Scan for the cell matching the given text and deliver its (x, y) coordinate at center. 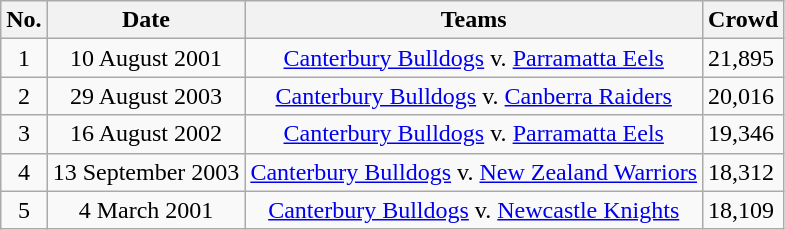
No. (24, 20)
1 (24, 58)
21,895 (744, 58)
Crowd (744, 20)
Teams (474, 20)
20,016 (744, 96)
13 September 2003 (146, 172)
19,346 (744, 134)
Date (146, 20)
Canterbury Bulldogs v. Newcastle Knights (474, 210)
16 August 2002 (146, 134)
3 (24, 134)
2 (24, 96)
Canterbury Bulldogs v. Canberra Raiders (474, 96)
29 August 2003 (146, 96)
4 (24, 172)
10 August 2001 (146, 58)
4 March 2001 (146, 210)
Canterbury Bulldogs v. New Zealand Warriors (474, 172)
5 (24, 210)
18,109 (744, 210)
18,312 (744, 172)
